Capture the cell that displays the provided text and extract its [x, y] central coordinate. 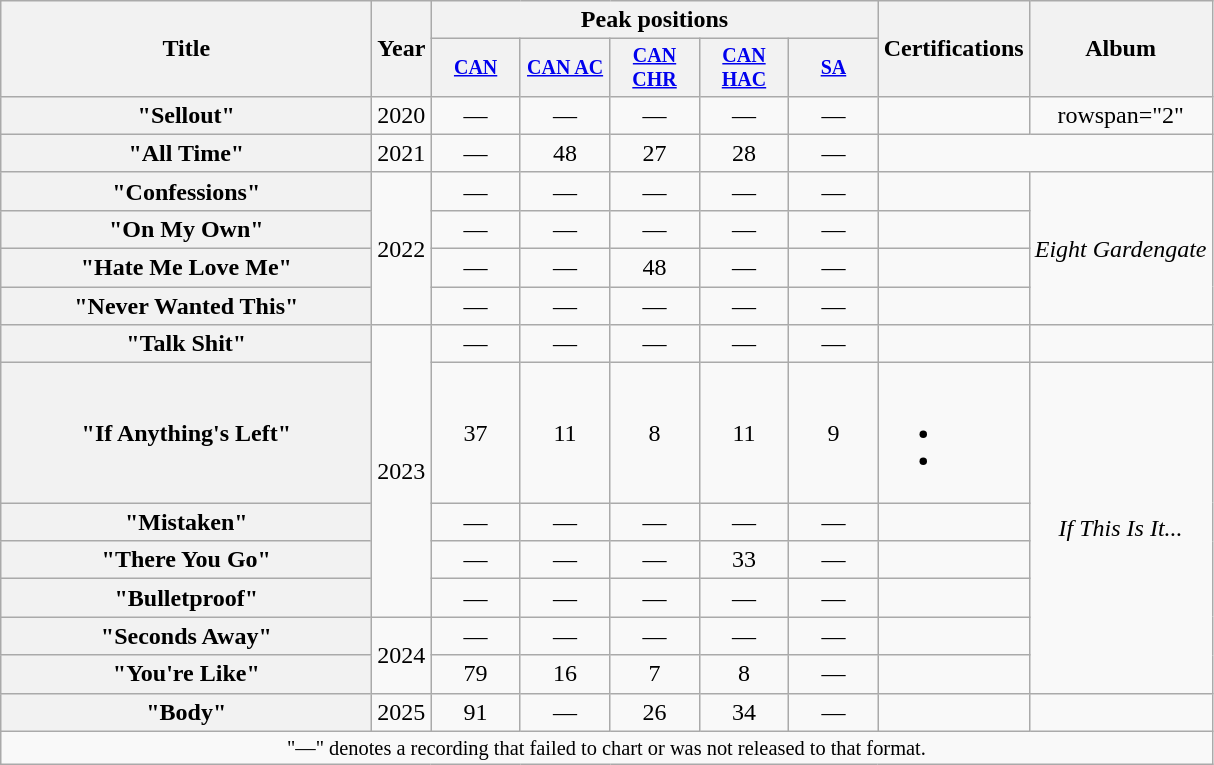
91 [476, 712]
Title [186, 49]
"All Time" [186, 153]
34 [744, 712]
"You're Like" [186, 674]
28 [744, 153]
"If Anything's Left" [186, 433]
CAN AC [564, 68]
CAN [476, 68]
"On My Own" [186, 229]
37 [476, 433]
"Sellout" [186, 115]
CAN HAC [744, 68]
"—" denotes a recording that failed to chart or was not released to that format. [606, 748]
"Talk Shit" [186, 344]
26 [654, 712]
"Mistaken" [186, 522]
Album [1120, 49]
7 [654, 674]
"There You Go" [186, 560]
"Seconds Away" [186, 636]
rowspan="2" [1120, 115]
2024 [402, 655]
If This Is It... [1120, 528]
2020 [402, 115]
2025 [402, 712]
Eight Gardengate [1120, 248]
"Body" [186, 712]
2021 [402, 153]
79 [476, 674]
33 [744, 560]
"Never Wanted This" [186, 306]
"Hate Me Love Me" [186, 268]
2022 [402, 248]
2023 [402, 471]
27 [654, 153]
16 [564, 674]
"Confessions" [186, 191]
9 [834, 433]
SA [834, 68]
Certifications [954, 49]
Peak positions [654, 20]
CAN CHR [654, 68]
"Bulletproof" [186, 598]
Year [402, 49]
